Capture the cell that displays the provided text and extract its (X, Y) central coordinate. 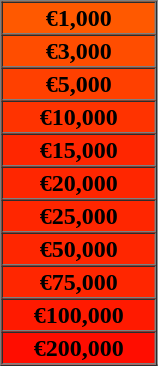
€3,000 (79, 50)
€5,000 (79, 84)
€75,000 (79, 282)
€20,000 (79, 182)
€10,000 (79, 116)
€15,000 (79, 150)
€25,000 (79, 216)
€200,000 (79, 348)
€1,000 (79, 18)
€50,000 (79, 248)
€100,000 (79, 314)
